Extract the [x, y] coordinate from the center of the cell holding the provided text.  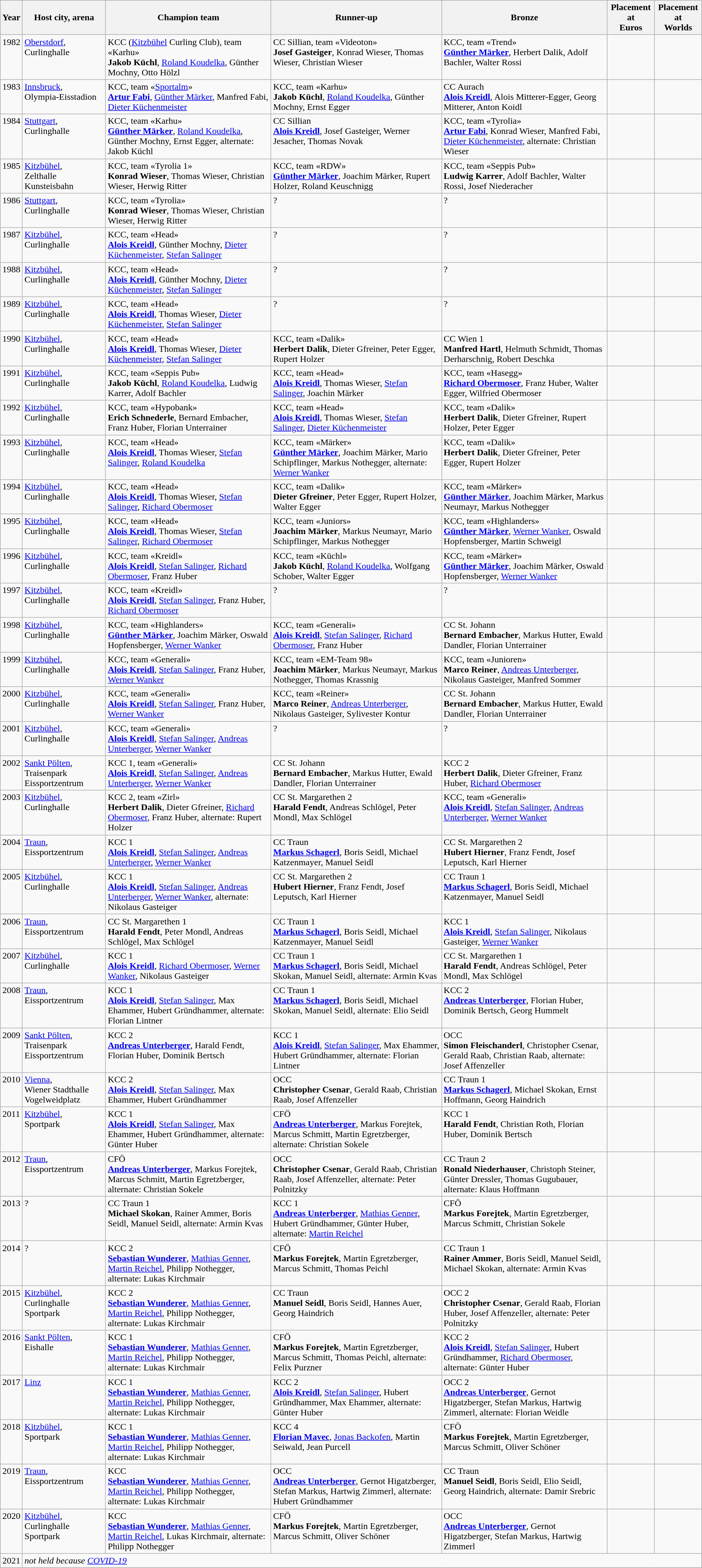
Kitzbühel,Zelthalle Kunsteisbahn [64, 176]
CC St. Margarethen 1Harald Fendt, Andreas Schlögel, Peter Mondl, Max Schlögel [525, 966]
KCC, team «Tyrolia 1»Konrad Wieser, Thomas Wieser, Christian Wieser, Herwig Ritter [188, 176]
KCC, team «Dalik»Herbert Dalik, Dieter Gfreiner, Rupert Holzer, Peter Egger [525, 417]
KCC 4Florian Mavec, Jonas Backofen, Martin Seiwald, Jean Purcell [356, 1442]
CC TraunManuel Seidl, Boris Seidl, Elio Seidl, Georg Haindrich, alternate: Damir Srebric [525, 1487]
KCC 2, team «Zirl»Herbert Dalik, Dieter Gfreiner, Richard Obermoser, Franz Huber, alternate: Rupert Holzer [188, 812]
KCC 2Alois Kreidl, Stefan Salinger, Hubert Gründhammer, Max Ehammer, alternate: Günter Huber [356, 1397]
KCC, team «Dalik»Dieter Gfreiner, Peter Egger, Rupert Holzer, Walter Egger [356, 497]
OCCChristopher Csenar, Gerald Raab, Christian Raab, Josef Affenzeller, alternate: Peter Polnitzky [356, 1174]
2018 [11, 1442]
1984 [11, 137]
Year [11, 18]
Placement atEuros [631, 18]
1982 [11, 57]
KCCSebastian Wunderer, Mathias Genner, Martin Reichel, Philipp Nothegger, alternate: Lukas Kirchmair [188, 1487]
CC Traun 1Michael Skokan, Rainer Ammer, Boris Seidl, Manuel Seidl, alternate: Armin Kvas [188, 1219]
KCC, team «EM-Team 98»Joachim Märker, Markus Neumayr, Markus Nothegger, Thomas Krassnig [356, 669]
CC St. Margarethen 2Harald Fendt, Andreas Schlögel, Peter Mondl, Max Schlögel [356, 812]
2020 [11, 1531]
Sankt Pölten,Eishalle [64, 1352]
Runner-up [356, 18]
KCC, team «Tyrolia»Artur Fabi, Konrad Wieser, Manfred Fabi, Dieter Küchenmeister, alternate: Christian Wieser [525, 137]
KCC, team «Hypobank»Erich Schnederle, Bernard Embacher, Franz Huber, Florian Unterrainer [188, 417]
1993 [11, 458]
CFÖMarkus Forejtek, Martin Egretzberger, Marcus Schmitt, Thomas Peichl, alternate: Felix Purzner [356, 1352]
KCC 1Alois Kreidl, Stefan Salinger, Max Ehammer, Hubert Gründhammer, alternate: Günter Huber [188, 1130]
KCC, team «Highlanders»Günther Märker, Werner Wanker, Oswald Hopfensberger, Martin Schweigl [525, 531]
2014 [11, 1263]
2017 [11, 1397]
Placement atWorlds [678, 18]
Vienna,Wiener Stadthalle Vogelweidplatz [64, 1090]
KCC 1Andreas Unterberger, Mathias Genner, Hubert Gründhammer, Günter Huber, alternate: Martin Reichel [356, 1219]
KCC, team «Juniors»Joachim Märker, Markus Neumayr, Mario Schipflinger, Markus Nothegger [356, 531]
not held because COVID-19 [362, 1560]
2013 [11, 1219]
Oberstdorf,Curlinghalle [64, 57]
1994 [11, 497]
1988 [11, 279]
2003 [11, 812]
CC Traun 1Markus Schagerl, Boris Seidl, Michael Skokan, Manuel Seidl, alternate: Elio Seidl [356, 1005]
OCCAndreas Unterberger, Gernot Higatzberger, Stefan Markus, Hartwig Zimmerl, alternate: Hubert Gründhammer [356, 1487]
KCC 2Andreas Unterberger, Harald Fendt, Florian Huber, Dominik Bertsch [188, 1050]
2011 [11, 1130]
KCC, team «Karhu»Günther Märker, Roland Koudelka, Günther Mochny, Ernst Egger, alternate: Jakob Küchl [188, 137]
KCC, team «Märker»Günther Märker, Joachim Märker, Oswald Hopfensberger, Werner Wanker [525, 566]
KCC, team «Seppis Pub»Ludwig Karrer, Adolf Bachler, Walter Rossi, Josef Niederacher [525, 176]
2010 [11, 1090]
KCC, team «Junioren»Marco Reiner, Andreas Unterberger, Nikolaus Gasteiger, Manfred Sommer [525, 669]
CC Traun 1Markus Schagerl, Boris Seidl, Michael Skokan, Manuel Seidl, alternate: Armin Kvas [356, 966]
CFÖMarkus Forejtek, Martin Egretzberger, Marcus Schmitt, Christian Sokele [525, 1219]
KCC, team «Head»Alois Kreidl, Thomas Wieser, Stefan Salinger, Dieter Küchenmeister [356, 417]
1985 [11, 176]
KCC, team «RDW»Günther Märker, Joachim Märker, Rupert Holzer, Roland Keuschnigg [356, 176]
1999 [11, 669]
2001 [11, 738]
2019 [11, 1487]
KCC, team «Hasegg»Richard Obermoser, Franz Huber, Walter Egger, Wilfried Obermoser [525, 383]
KCC, team «Generali»Alois Kreidl, Stefan Salinger, Richard Obermoser, Franz Huber [356, 635]
KCC, team «Seppis Pub»Jakob Küchl, Roland Koudelka, Ludwig Karrer, Adolf Bachler [188, 383]
1983 [11, 97]
1995 [11, 531]
CC TraunManuel Seidl, Boris Seidl, Hannes Auer, Georg Haindrich [356, 1308]
1996 [11, 566]
KCC, team «Kreidl»Alois Kreidl, Stefan Salinger, Franz Huber, Richard Obermoser [188, 600]
CFÖMarkus Forejtek, Martin Egretzberger, Marcus Schmitt, Thomas Peichl [356, 1263]
1998 [11, 635]
OCCSimon Fleischanderl, Christopher Csenar, Gerald Raab, Christian Raab, alternate: Josef Affenzeller [525, 1050]
KCC, team «Kreidl»Alois Kreidl, Stefan Salinger, Richard Obermoser, Franz Huber [188, 566]
KCC 1Alois Kreidl, Stefan Salinger, Andreas Unterberger, Werner Wanker, alternate: Nikolaus Gasteiger [188, 892]
KCC, team «Tyrolia»Konrad Wieser, Thomas Wieser, Christian Wieser, Herwig Ritter [188, 210]
KCC 2Herbert Dalik, Dieter Gfreiner, Franz Huber, Richard Obermoser [525, 773]
OCCChristopher Csenar, Gerald Raab, Christian Raab, Josef Affenzeller [356, 1090]
KCC 1Alois Kreidl, Stefan Salinger, Nikolaus Gasteiger, Werner Wanker [525, 931]
2006 [11, 931]
1986 [11, 210]
KCC, team «Karhu»Jakob Küchl, Roland Koudelka, Günther Mochny, Ernst Egger [356, 97]
OCCAndreas Unterberger, Gernot Higatzberger, Stefan Markus, Hartwig Zimmerl [525, 1531]
KCC, team «Märker»Günther Märker, Joachim Märker, Mario Schipflinger, Markus Nothegger, alternate: Werner Wanker [356, 458]
KCC, team «Sportalm»Artur Fabi, Günther Märker, Manfred Fabi, Dieter Küchenmeister [188, 97]
KCC (Kitzbühel Curling Club), team «Karhu»Jakob Küchl, Roland Koudelka, Günther Mochny, Otto Hölzl [188, 57]
CC St. Margarethen 1Harald Fendt, Peter Mondl, Andreas Schlögel, Max Schlögel [188, 931]
CC Traun 2Ronald Niederhauser, Christoph Steiner, Günter Dressler, Thomas Gugubauer, alternate: Klaus Hoffmann [525, 1174]
CC AurachAlois Kreidl, Alois Mitterer-Egger, Georg Mitterer, Anton Koidl [525, 97]
KCC 2Alois Kreidl, Stefan Salinger, Max Ehammer, Hubert Gründhammer [188, 1090]
KCC, team «Küchl»Jakob Küchl, Roland Koudelka, Wolfgang Schober, Walter Egger [356, 566]
OCC 2Christopher Csenar, Gerald Raab, Florian Huber, Josef Affenzeller, alternate: Peter Polnitzky [525, 1308]
2015 [11, 1308]
KCC, team «Trend»Günther Märker, Herbert Dalik, Adolf Bachler, Walter Rossi [525, 57]
2002 [11, 773]
KCC 1Alois Kreidl, Richard Obermoser, Werner Wanker, Nikolaus Gasteiger [188, 966]
KCC, team «Head»Alois Kreidl, Thomas Wieser, Stefan Salinger, Joachin Märker [356, 383]
2009 [11, 1050]
KCC 2Andreas Unterberger, Florian Huber, Dominik Bertsch, Georg Hummelt [525, 1005]
1991 [11, 383]
1992 [11, 417]
CC Wien 1Manfred Hartl, Helmuth Schmidt, Thomas Derharschnig, Robert Deschka [525, 348]
1990 [11, 348]
2000 [11, 704]
KCC, team «Highlanders»Günther Märker, Joachim Märker, Oswald Hopfensberger, Werner Wanker [188, 635]
Innsbruck,Olympia-Eisstadion [64, 97]
2008 [11, 1005]
KCC, team «Head»Alois Kreidl, Thomas Wieser, Stefan Salinger, Roland Koudelka [188, 458]
CC SillianAlois Kreidl, Josef Gasteiger, Werner Jesacher, Thomas Novak [356, 137]
2007 [11, 966]
1997 [11, 600]
KCC 1Harald Fendt, Christian Roth, Florian Huber, Dominik Bertsch [525, 1130]
CC Sillian, team «Videoton»Josef Gasteiger, Konrad Wieser, Thomas Wieser, Christian Wieser [356, 57]
Linz [64, 1397]
2012 [11, 1174]
KCC 1Alois Kreidl, Stefan Salinger, Andreas Unterberger, Werner Wanker [188, 852]
Host city, arena [64, 18]
Champion team [188, 18]
1987 [11, 245]
KCC 1, team «Generali»Alois Kreidl, Stefan Salinger, Andreas Unterberger, Werner Wanker [188, 773]
KCCSebastian Wunderer, Mathias Genner, Martin Reichel, Lukas Kirchmair, alternate: Philipp Nothegger [188, 1531]
2016 [11, 1352]
KCC, team «Reiner»Marco Reiner, Andreas Unterberger, Nikolaus Gasteiger, Sylivester Kontur [356, 704]
Bronze [525, 18]
KCC 2Alois Kreidl, Stefan Salinger, Hubert Gründhammer, Richard Obermoser, alternate: Günter Huber [525, 1352]
2005 [11, 892]
2004 [11, 852]
KCC, team «Märker»Günther Märker, Joachim Märker, Markus Neumayr, Markus Nothegger [525, 497]
CC Traun 1Markus Schagerl, Michael Skokan, Ernst Hoffmann, Georg Haindrich [525, 1090]
OCC 2Andreas Unterberger, Gernot Higatzberger, Stefan Markus, Hartwig Zimmerl, alternate: Florian Weidle [525, 1397]
2021 [11, 1560]
1989 [11, 314]
CC Traun 1Rainer Ammer, Boris Seidl, Manuel Seidl, Michael Skokan, alternate: Armin Kvas [525, 1263]
CC TraunMarkus Schagerl, Boris Seidl, Michael Katzenmayer, Manuel Seidl [356, 852]
